For the text-containing cell, return its midpoint in (x, y) coordinate format. 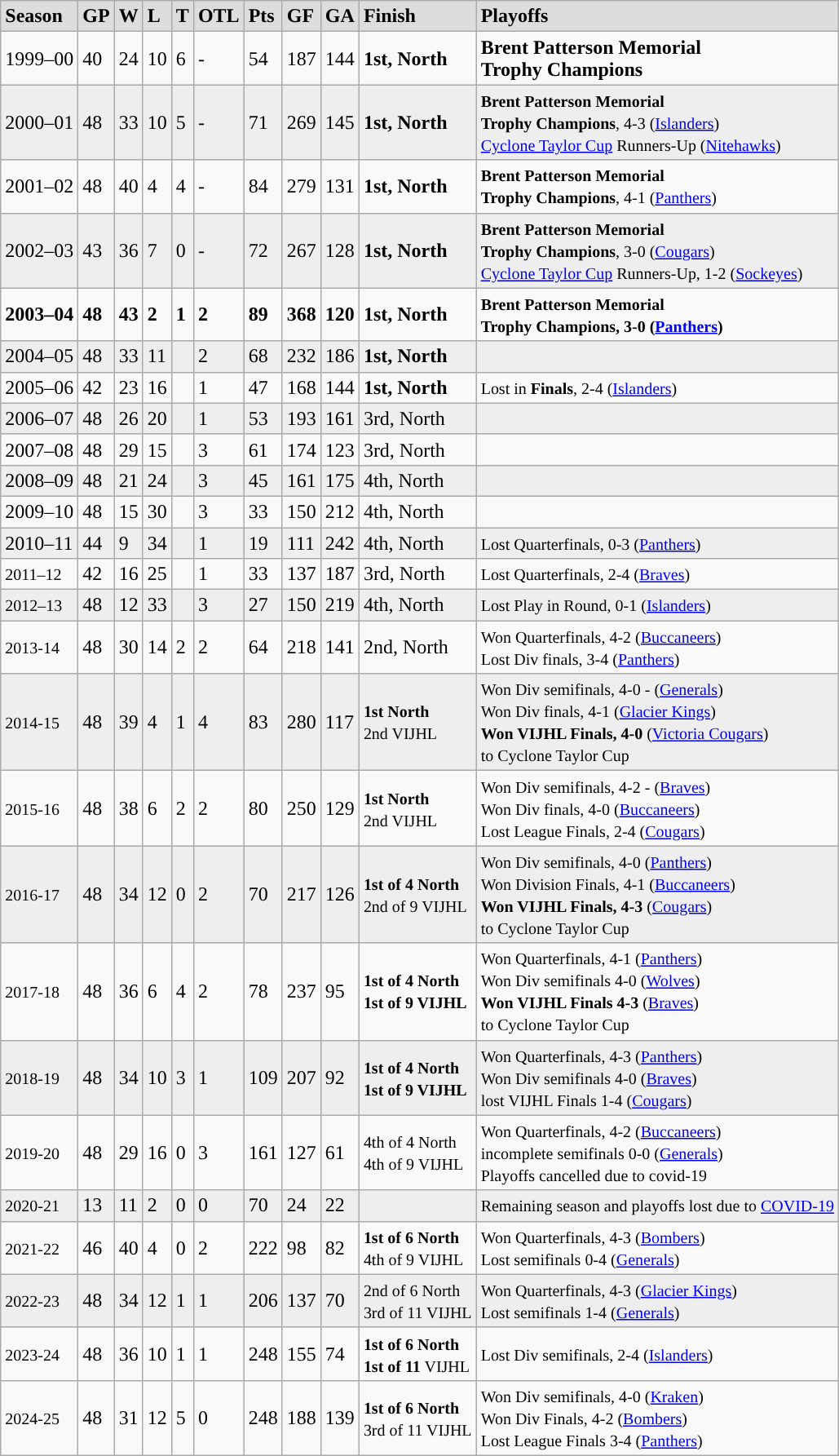
27 (263, 605)
109 (263, 1078)
250 (302, 808)
1st of 6 North4th of 9 VIJHL (417, 1248)
14 (157, 648)
175 (339, 480)
1st of 6 North1st of 11 VIJHL (417, 1354)
92 (339, 1078)
212 (339, 511)
2017-18 (39, 992)
128 (339, 250)
269 (302, 122)
368 (302, 315)
2012–13 (39, 605)
Brent Patterson Memorial Trophy Champions, 3-0 (Cougars)Cyclone Taylor Cup Runners-Up, 1-2 (Sockeyes) (657, 250)
21 (129, 480)
22 (339, 1206)
139 (339, 1418)
64 (263, 648)
2016-17 (39, 894)
Playoffs (657, 16)
1st of 6 North3rd of 11 VIJHL (417, 1418)
2009–10 (39, 511)
89 (263, 315)
Brent Patterson Memorial Trophy Champions (657, 59)
2015-16 (39, 808)
2nd of 6 North3rd of 11 VIJHL (417, 1300)
117 (339, 723)
W (129, 16)
GA (339, 16)
L (157, 16)
2020-21 (39, 1206)
83 (263, 723)
111 (302, 542)
129 (339, 808)
Finish (417, 16)
23 (129, 387)
4th of 4 North4th of 9 VIJHL (417, 1153)
GP (96, 16)
13 (96, 1206)
267 (302, 250)
Brent Patterson Memorial Trophy Champions, 4-1 (Panthers) (657, 186)
47 (263, 387)
Won Quarterfinals, 4-2 (Buccaneers)Lost Div finals, 3-4 (Panthers) (657, 648)
80 (263, 808)
Lost Div semifinals, 2-4 (Islanders) (657, 1354)
71 (263, 122)
2018-19 (39, 1078)
Won Div semifinals, 4-0 (Kraken)Won Div Finals, 4-2 (Bombers)Lost League Finals 3-4 (Panthers) (657, 1418)
Lost Quarterfinals, 2-4 (Braves) (657, 574)
2008–09 (39, 480)
Won Quarterfinals, 4-3 (Panthers)Won Div semifinals 4-0 (Braves)lost VIJHL Finals 1-4 (Cougars) (657, 1078)
9 (129, 542)
232 (302, 356)
44 (96, 542)
95 (339, 992)
2022-23 (39, 1300)
168 (302, 387)
Won Quarterfinals, 4-3 (Glacier Kings)Lost semifinals 1-4 (Generals) (657, 1300)
OTL (219, 16)
Brent Patterson Memorial Trophy Champions, 3-0 (Panthers) (657, 315)
Brent Patterson Memorial Trophy Champions, 4-3 (Islanders)Cyclone Taylor Cup Runners-Up (Nitehawks) (657, 122)
20 (157, 418)
Won Quarterfinals, 4-1 (Panthers)Won Div semifinals 4-0 (Wolves)Won VIJHL Finals 4-3 (Braves)to Cyclone Taylor Cup (657, 992)
54 (263, 59)
219 (339, 605)
2002–03 (39, 250)
2021-22 (39, 1248)
120 (339, 315)
174 (302, 449)
82 (339, 1248)
Won Quarterfinals, 4-2 (Buccaneers)incomplete semifinals 0-0 (Generals)Playoffs cancelled due to covid-19 (657, 1153)
2007–08 (39, 449)
GF (302, 16)
218 (302, 648)
25 (157, 574)
Won Div semifinals, 4-2 - (Braves)Won Div finals, 4-0 (Buccaneers)Lost League Finals, 2-4 (Cougars) (657, 808)
T (183, 16)
2001–02 (39, 186)
68 (263, 356)
53 (263, 418)
Lost Quarterfinals, 0-3 (Panthers) (657, 542)
2023-24 (39, 1354)
2019-20 (39, 1153)
38 (129, 808)
186 (339, 356)
155 (302, 1354)
46 (96, 1248)
Pts (263, 16)
2013-14 (39, 648)
242 (339, 542)
2014-15 (39, 723)
Season (39, 16)
280 (302, 723)
126 (339, 894)
45 (263, 480)
74 (339, 1354)
2010–11 (39, 542)
Remaining season and playoffs lost due to COVID-19 (657, 1206)
279 (302, 186)
Won Div semifinals, 4-0 - (Generals)Won Div finals, 4-1 (Glacier Kings)Won VIJHL Finals, 4-0 (Victoria Cougars)to Cyclone Taylor Cup (657, 723)
2004–05 (39, 356)
Won Div semifinals, 4-0 (Panthers)Won Division Finals, 4-1 (Buccaneers)Won VIJHL Finals, 4-3 (Cougars)to Cyclone Taylor Cup (657, 894)
2000–01 (39, 122)
2006–07 (39, 418)
2011–12 (39, 574)
237 (302, 992)
2003–04 (39, 315)
26 (129, 418)
188 (302, 1418)
7 (157, 250)
78 (263, 992)
1st of 4 North2nd of 9 VIJHL (417, 894)
1999–00 (39, 59)
19 (263, 542)
217 (302, 894)
39 (129, 723)
2005–06 (39, 387)
84 (263, 186)
Lost in Finals, 2-4 (Islanders) (657, 387)
207 (302, 1078)
131 (339, 186)
Lost Play in Round, 0-1 (Islanders) (657, 605)
123 (339, 449)
141 (339, 648)
145 (339, 122)
206 (263, 1300)
222 (263, 1248)
2nd, North (417, 648)
98 (302, 1248)
193 (302, 418)
2024-25 (39, 1418)
31 (129, 1418)
127 (302, 1153)
Won Quarterfinals, 4-3 (Bombers)Lost semifinals 0-4 (Generals) (657, 1248)
72 (263, 250)
